Detect which cell encompasses the target text, then output its (x, y) center coordinate. 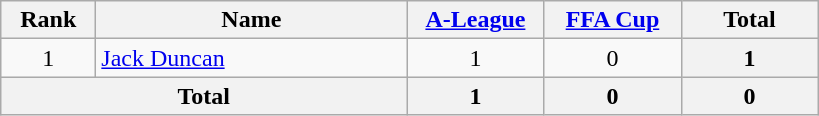
Jack Duncan (252, 58)
A-League (476, 20)
Name (252, 20)
FFA Cup (612, 20)
Rank (48, 20)
